Return (x, y) of the center of cell containing provided text 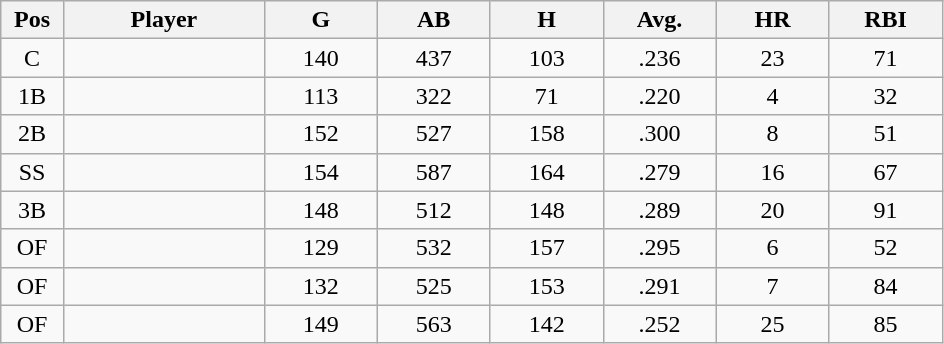
85 (886, 324)
563 (434, 324)
154 (320, 172)
103 (546, 58)
20 (772, 210)
HR (772, 20)
32 (886, 96)
157 (546, 248)
132 (320, 286)
142 (546, 324)
437 (434, 58)
2B (32, 134)
.279 (660, 172)
164 (546, 172)
113 (320, 96)
140 (320, 58)
Pos (32, 20)
.289 (660, 210)
AB (434, 20)
587 (434, 172)
.252 (660, 324)
152 (320, 134)
4 (772, 96)
G (320, 20)
8 (772, 134)
RBI (886, 20)
51 (886, 134)
67 (886, 172)
SS (32, 172)
158 (546, 134)
129 (320, 248)
16 (772, 172)
6 (772, 248)
.300 (660, 134)
7 (772, 286)
153 (546, 286)
23 (772, 58)
25 (772, 324)
.236 (660, 58)
.291 (660, 286)
Player (164, 20)
52 (886, 248)
322 (434, 96)
525 (434, 286)
1B (32, 96)
H (546, 20)
Avg. (660, 20)
C (32, 58)
532 (434, 248)
84 (886, 286)
.220 (660, 96)
149 (320, 324)
.295 (660, 248)
3B (32, 210)
91 (886, 210)
512 (434, 210)
527 (434, 134)
